Return the (x, y) coordinate for the center point of the cell that contains the specified text.  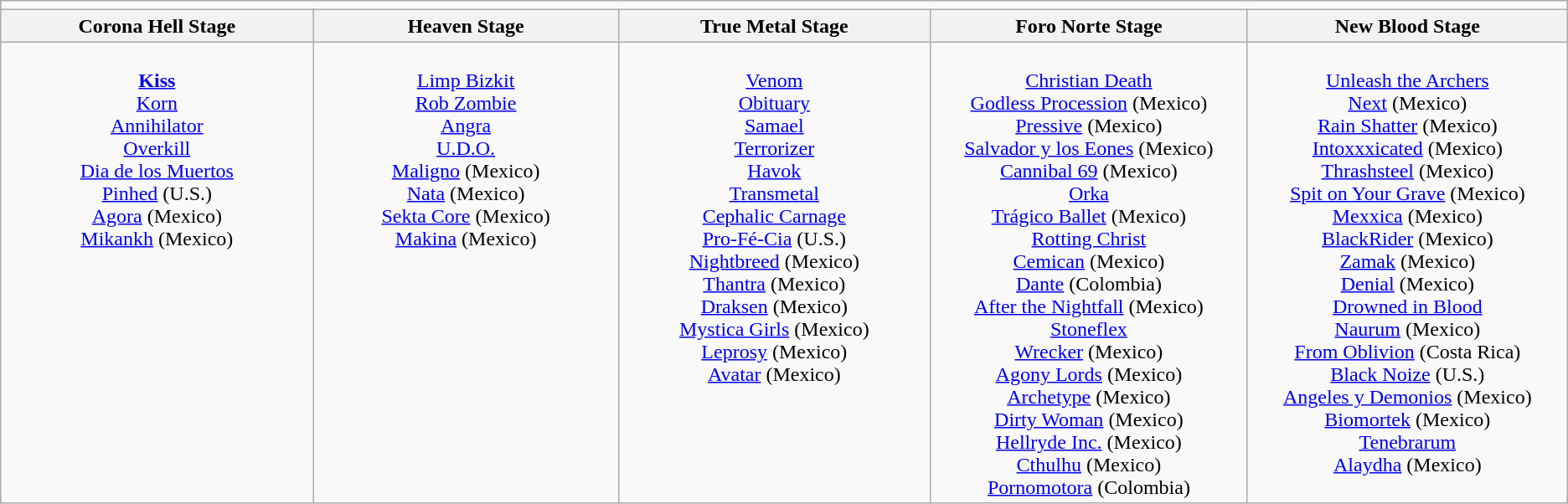
Corona Hell Stage (157, 26)
True Metal Stage (774, 26)
Heaven Stage (466, 26)
Foro Norte Stage (1089, 26)
Limp Bizkit Rob Zombie Angra U.D.O. Maligno (Mexico) Nata (Mexico) Sekta Core (Mexico) Makina (Mexico) (466, 273)
Kiss Korn Annihilator Overkill Dia de los Muertos Pinhed (U.S.) Agora (Mexico) Mikankh (Mexico) (157, 273)
New Blood Stage (1407, 26)
